Locate the cell with the specified text and output its [x, y] center coordinate. 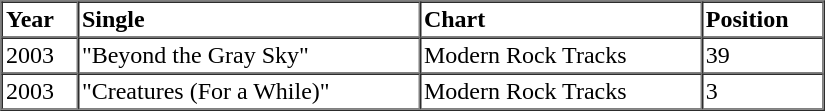
"Beyond the Gray Sky" [248, 56]
"Creatures (For a While)" [248, 92]
3 [762, 92]
Single [248, 20]
Chart [560, 20]
39 [762, 56]
Position [762, 20]
Year [40, 20]
